Pinpoint the cell where the given text exists, returning its [X, Y] midpoint coordinate. 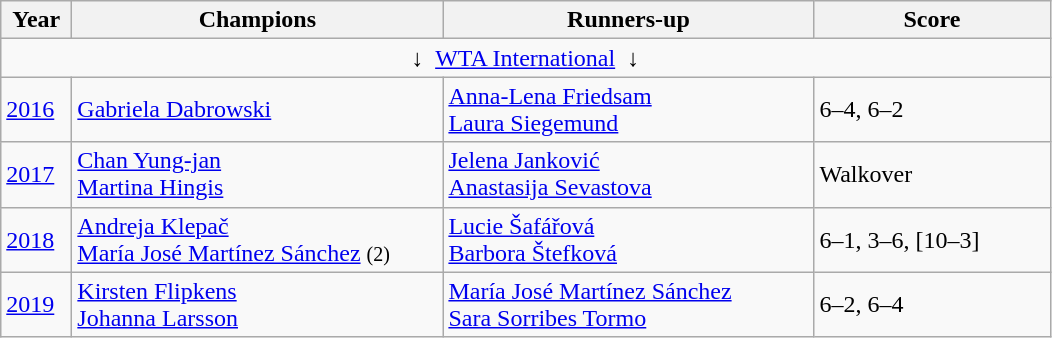
Lucie Šafářová Barbora Štefková [628, 240]
Anna-Lena Friedsam Laura Siegemund [628, 110]
Champions [258, 20]
María José Martínez Sánchez Sara Sorribes Tormo [628, 304]
Kirsten Flipkens Johanna Larsson [258, 304]
Score [932, 20]
Walkover [932, 174]
Andreja Klepač María José Martínez Sánchez (2) [258, 240]
2018 [36, 240]
2017 [36, 174]
6–2, 6–4 [932, 304]
6–4, 6–2 [932, 110]
Jelena Janković Anastasija Sevastova [628, 174]
Chan Yung-jan Martina Hingis [258, 174]
Gabriela Dabrowski [258, 110]
Runners-up [628, 20]
2016 [36, 110]
↓ WTA International ↓ [526, 58]
Year [36, 20]
2019 [36, 304]
6–1, 3–6, [10–3] [932, 240]
